Locate the cell with the specified text and output its [X, Y] center coordinate. 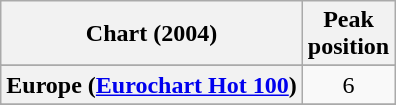
6 [348, 85]
Europe (Eurochart Hot 100) [152, 85]
Chart (2004) [152, 34]
Peakposition [348, 34]
